Capture the cell that displays the provided text and extract its [x, y] central coordinate. 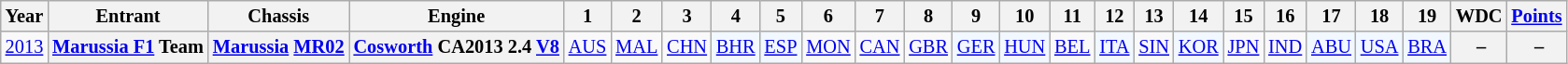
BEL [1072, 47]
Cosworth CA2013 2.4 V8 [457, 47]
4 [736, 16]
AUS [587, 47]
WDC [1479, 16]
17 [1332, 16]
CHN [687, 47]
GER [976, 47]
BHR [736, 47]
ITA [1114, 47]
15 [1244, 16]
ABU [1332, 47]
18 [1379, 16]
6 [827, 16]
Marussia MR02 [278, 47]
MON [827, 47]
Chassis [278, 16]
SIN [1154, 47]
2 [637, 16]
3 [687, 16]
CAN [880, 47]
IND [1285, 47]
19 [1427, 16]
11 [1072, 16]
BRA [1427, 47]
Engine [457, 16]
1 [587, 16]
5 [781, 16]
Entrant [128, 16]
9 [976, 16]
2013 [24, 47]
KOR [1199, 47]
GBR [928, 47]
HUN [1024, 47]
Points [1536, 16]
JPN [1244, 47]
8 [928, 16]
14 [1199, 16]
ESP [781, 47]
7 [880, 16]
USA [1379, 47]
MAL [637, 47]
Marussia F1 Team [128, 47]
13 [1154, 16]
16 [1285, 16]
Year [24, 16]
12 [1114, 16]
10 [1024, 16]
